Return the (X, Y) coordinate for the center point of the cell that contains the specified text.  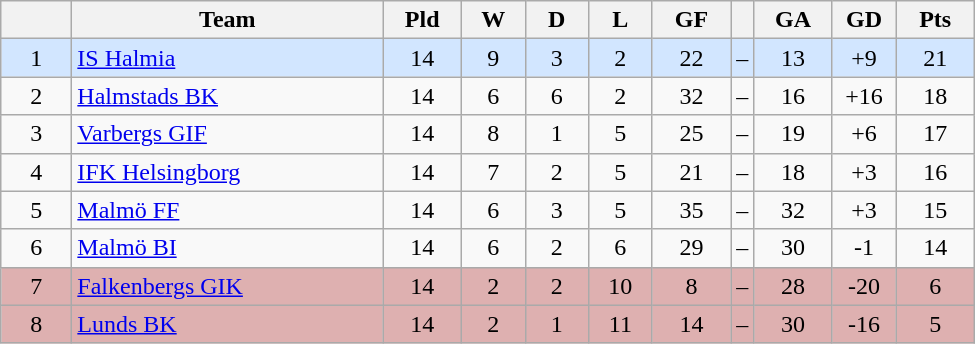
IS Halmia (228, 58)
Pld (422, 20)
22 (692, 58)
15 (936, 210)
-16 (864, 324)
10 (621, 286)
25 (692, 134)
Malmö BI (228, 248)
GA (794, 20)
35 (692, 210)
19 (794, 134)
13 (794, 58)
11 (621, 324)
-1 (864, 248)
9 (493, 58)
L (621, 20)
Lunds BK (228, 324)
Team (228, 20)
Varbergs GIF (228, 134)
W (493, 20)
GD (864, 20)
Halmstads BK (228, 96)
-20 (864, 286)
Falkenbergs GIK (228, 286)
29 (692, 248)
D (557, 20)
Malmö FF (228, 210)
IFK Helsingborg (228, 172)
4 (36, 172)
+6 (864, 134)
GF (692, 20)
17 (936, 134)
+9 (864, 58)
28 (794, 286)
Pts (936, 20)
+16 (864, 96)
